Identify which cell holds the provided text, then report its [x, y] central coordinate. 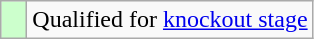
Qualified for knockout stage [170, 20]
